Find where the given text appears and provide that cell's center as (x, y) coordinate. 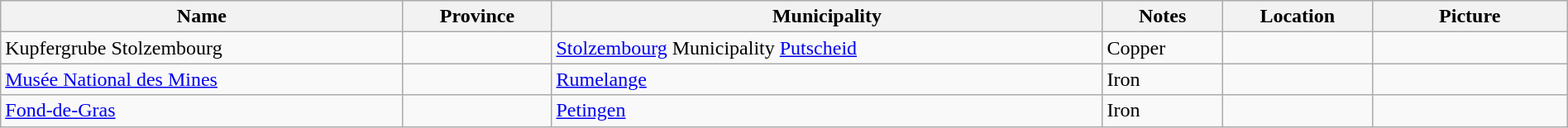
Province (477, 17)
Copper (1163, 48)
Kupfergrube Stolzembourg (202, 48)
Petingen (827, 111)
Name (202, 17)
Location (1297, 17)
Stolzembourg Municipality Putscheid (827, 48)
Fond-de-Gras (202, 111)
Municipality (827, 17)
Picture (1470, 17)
Rumelange (827, 79)
Notes (1163, 17)
Musée National des Mines (202, 79)
